Return [x, y] of the center of cell containing provided text 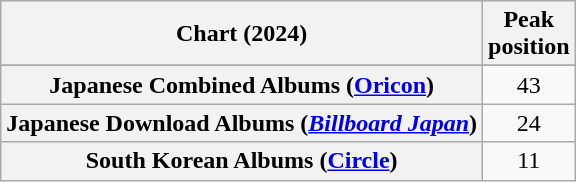
24 [529, 123]
South Korean Albums (Circle) [242, 161]
11 [529, 161]
Peakposition [529, 34]
Japanese Download Albums (Billboard Japan) [242, 123]
Chart (2024) [242, 34]
43 [529, 85]
Japanese Combined Albums (Oricon) [242, 85]
